Detect which cell encompasses the target text, then output its [X, Y] center coordinate. 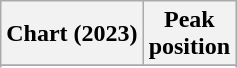
Chart (2023) [72, 34]
Peakposition [189, 34]
